Capture the cell that displays the provided text and extract its (x, y) central coordinate. 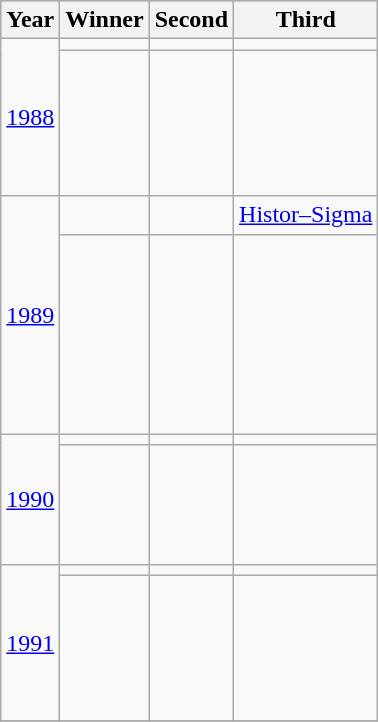
1990 (30, 499)
Second (191, 20)
Winner (104, 20)
Third (306, 20)
Histor–Sigma (306, 215)
1989 (30, 315)
1988 (30, 118)
Year (30, 20)
1991 (30, 642)
